Return the [X, Y] coordinate for the center point of the cell that contains the specified text.  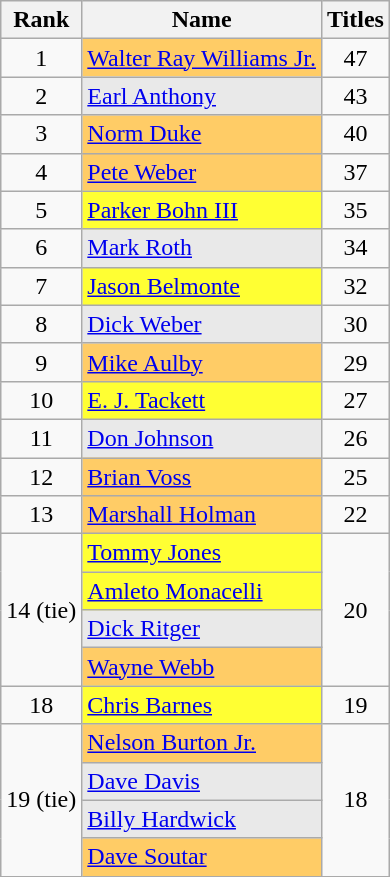
Wayne Webb [202, 667]
Tommy Jones [202, 553]
13 [42, 515]
20 [355, 610]
Name [202, 20]
11 [42, 438]
19 [355, 705]
Mike Aulby [202, 362]
Amleto Monacelli [202, 591]
12 [42, 477]
40 [355, 134]
Don Johnson [202, 438]
22 [355, 515]
Brian Voss [202, 477]
5 [42, 210]
Dick Weber [202, 324]
14 (tie) [42, 610]
9 [42, 362]
30 [355, 324]
Walter Ray Williams Jr. [202, 58]
E. J. Tackett [202, 400]
25 [355, 477]
35 [355, 210]
32 [355, 286]
Pete Weber [202, 172]
Chris Barnes [202, 705]
27 [355, 400]
Titles [355, 20]
8 [42, 324]
37 [355, 172]
Dave Davis [202, 781]
Earl Anthony [202, 96]
29 [355, 362]
Norm Duke [202, 134]
Nelson Burton Jr. [202, 743]
4 [42, 172]
26 [355, 438]
6 [42, 248]
3 [42, 134]
34 [355, 248]
Dick Ritger [202, 629]
19 (tie) [42, 800]
Marshall Holman [202, 515]
2 [42, 96]
10 [42, 400]
43 [355, 96]
Rank [42, 20]
Dave Soutar [202, 857]
7 [42, 286]
1 [42, 58]
Billy Hardwick [202, 819]
Jason Belmonte [202, 286]
Parker Bohn III [202, 210]
Mark Roth [202, 248]
47 [355, 58]
